Pinpoint the cell where the given text exists, returning its (x, y) midpoint coordinate. 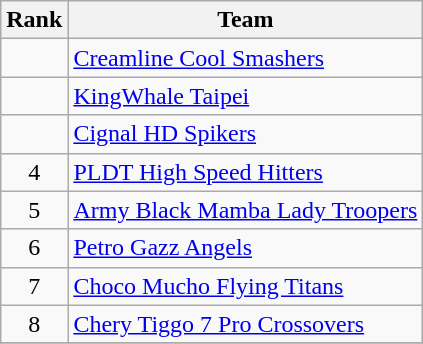
8 (34, 324)
Cignal HD Spikers (246, 134)
KingWhale Taipei (246, 96)
6 (34, 248)
7 (34, 286)
Army Black Mamba Lady Troopers (246, 210)
Choco Mucho Flying Titans (246, 286)
Petro Gazz Angels (246, 248)
Creamline Cool Smashers (246, 58)
Rank (34, 20)
5 (34, 210)
Team (246, 20)
Chery Tiggo 7 Pro Crossovers (246, 324)
4 (34, 172)
PLDT High Speed Hitters (246, 172)
